Detect which cell encompasses the target text, then output its [x, y] center coordinate. 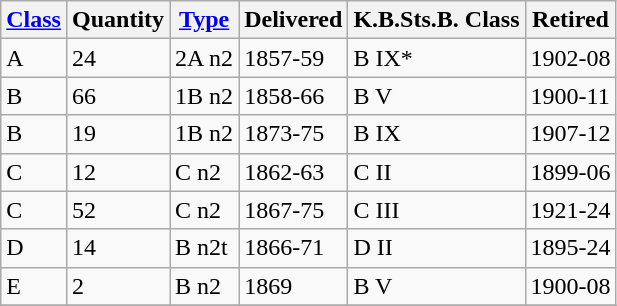
2 [118, 286]
K.B.Sts.B. Class [436, 20]
Class [34, 20]
1921-24 [570, 210]
1899-06 [570, 172]
1873-75 [294, 134]
Delivered [294, 20]
1858-66 [294, 96]
24 [118, 58]
D [34, 248]
52 [118, 210]
1857-59 [294, 58]
1869 [294, 286]
B IX [436, 134]
C III [436, 210]
66 [118, 96]
B n2t [204, 248]
1867-75 [294, 210]
2A n2 [204, 58]
D II [436, 248]
1900-11 [570, 96]
1907-12 [570, 134]
1895-24 [570, 248]
E [34, 286]
1900-08 [570, 286]
Type [204, 20]
C II [436, 172]
12 [118, 172]
14 [118, 248]
Quantity [118, 20]
B IX* [436, 58]
19 [118, 134]
1862-63 [294, 172]
1902-08 [570, 58]
A [34, 58]
1866-71 [294, 248]
B n2 [204, 286]
Retired [570, 20]
